Output the [X, Y] coordinate of the center of the cell containing the given text.  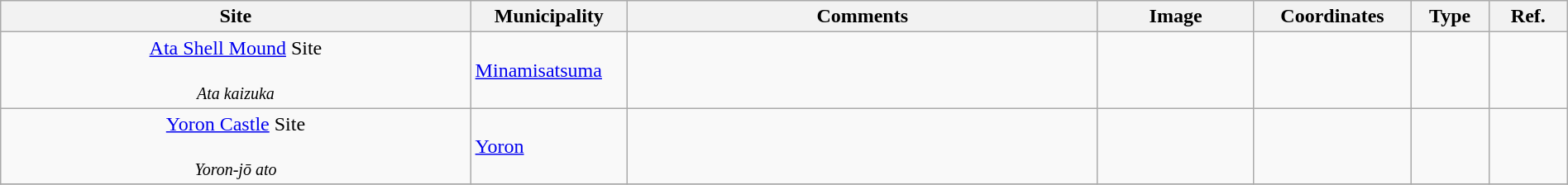
Comments [863, 17]
Yoron [549, 146]
Type [1451, 17]
Ref. [1528, 17]
Site [236, 17]
Minamisatsuma [549, 70]
Municipality [549, 17]
Coordinates [1331, 17]
Ata Shell Mound SiteAta kaizuka [236, 70]
Yoron Castle SiteYoron-jō ato [236, 146]
Image [1176, 17]
